Scan for the cell matching the given text and deliver its (x, y) coordinate at center. 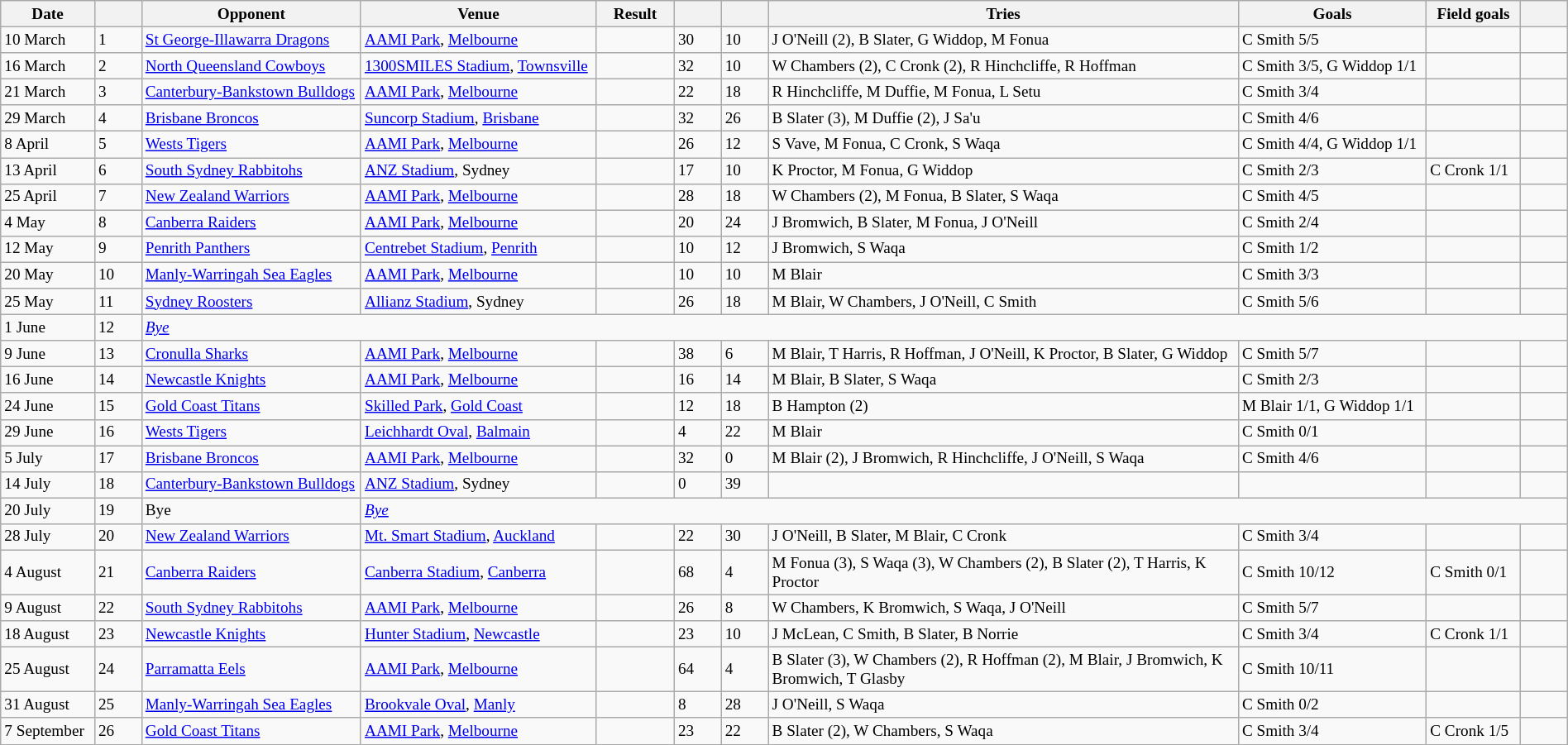
20 July (48, 511)
4 May (48, 223)
1300SMILES Stadium, Townsville (478, 66)
C Smith 10/12 (1331, 572)
25 August (48, 669)
19 (117, 511)
C Smith 0/2 (1331, 705)
28 July (48, 537)
Goals (1331, 14)
North Queensland Cowboys (251, 66)
B Slater (3), M Duffie (2), J Sa'u (1003, 118)
Penrith Panthers (251, 249)
J O'Neill, B Slater, M Blair, C Cronk (1003, 537)
16 March (48, 66)
Field goals (1474, 14)
64 (698, 669)
31 August (48, 705)
Parramatta Eels (251, 669)
4 August (48, 572)
Centrebet Stadium, Penrith (478, 249)
K Proctor, M Fonua, G Widdop (1003, 170)
J McLean, C Smith, B Slater, B Norrie (1003, 634)
B Hampton (2) (1003, 406)
W Chambers, K Bromwich, S Waqa, J O'Neill (1003, 608)
39 (744, 485)
M Blair 1/1, G Widdop 1/1 (1331, 406)
5 July (48, 458)
J Bromwich, B Slater, M Fonua, J O'Neill (1003, 223)
C Smith 2/4 (1331, 223)
C Smith 3/5, G Widdop 1/1 (1331, 66)
Skilled Park, Gold Coast (478, 406)
Result (635, 14)
Opponent (251, 14)
21 March (48, 92)
J O'Neill, S Waqa (1003, 705)
J Bromwich, S Waqa (1003, 249)
J O'Neill (2), B Slater, G Widdop, M Fonua (1003, 40)
29 June (48, 432)
9 (117, 249)
25 (117, 705)
11 (117, 302)
8 April (48, 145)
5 (117, 145)
20 May (48, 275)
68 (698, 572)
M Blair (2), J Bromwich, R Hinchcliffe, J O'Neill, S Waqa (1003, 458)
9 June (48, 354)
1 June (48, 327)
2 (117, 66)
B Slater (2), W Chambers, S Waqa (1003, 731)
Date (48, 14)
7 (117, 197)
W Chambers (2), M Fonua, B Slater, S Waqa (1003, 197)
25 April (48, 197)
21 (117, 572)
R Hinchcliffe, M Duffie, M Fonua, L Setu (1003, 92)
18 August (48, 634)
Suncorp Stadium, Brisbane (478, 118)
Venue (478, 14)
Hunter Stadium, Newcastle (478, 634)
Mt. Smart Stadium, Auckland (478, 537)
16 June (48, 380)
7 September (48, 731)
Canberra Stadium, Canberra (478, 572)
C Cronk 1/5 (1474, 731)
38 (698, 354)
13 (117, 354)
12 May (48, 249)
25 May (48, 302)
Cronulla Sharks (251, 354)
Tries (1003, 14)
24 June (48, 406)
29 March (48, 118)
Sydney Roosters (251, 302)
B Slater (3), W Chambers (2), R Hoffman (2), M Blair, J Bromwich, K Bromwich, T Glasby (1003, 669)
Brookvale Oval, Manly (478, 705)
S Vave, M Fonua, C Cronk, S Waqa (1003, 145)
C Smith 1/2 (1331, 249)
C Smith 10/11 (1331, 669)
C Smith 4/5 (1331, 197)
14 July (48, 485)
10 March (48, 40)
M Blair, W Chambers, J O'Neill, C Smith (1003, 302)
M Blair, B Slater, S Waqa (1003, 380)
M Fonua (3), S Waqa (3), W Chambers (2), B Slater (2), T Harris, K Proctor (1003, 572)
Allianz Stadium, Sydney (478, 302)
C Smith 4/4, G Widdop 1/1 (1331, 145)
3 (117, 92)
15 (117, 406)
13 April (48, 170)
W Chambers (2), C Cronk (2), R Hinchcliffe, R Hoffman (1003, 66)
C Smith 3/3 (1331, 275)
M Blair, T Harris, R Hoffman, J O'Neill, K Proctor, B Slater, G Widdop (1003, 354)
C Smith 5/6 (1331, 302)
9 August (48, 608)
St George-Illawarra Dragons (251, 40)
1 (117, 40)
C Smith 5/5 (1331, 40)
Leichhardt Oval, Balmain (478, 432)
